Capture the cell that displays the provided text and extract its (X, Y) central coordinate. 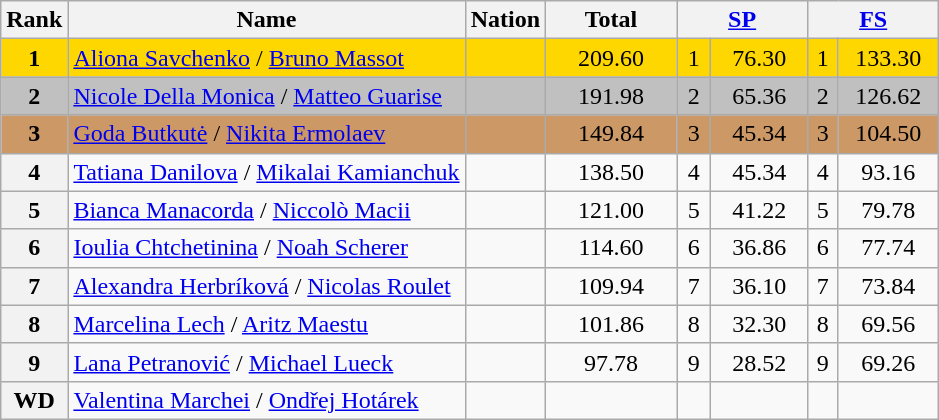
76.30 (760, 58)
Name (266, 20)
65.36 (760, 96)
SP (742, 20)
36.10 (760, 286)
Aliona Savchenko / Bruno Massot (266, 58)
41.22 (760, 210)
Bianca Manacorda / Niccolò Macii (266, 210)
101.86 (612, 324)
32.30 (760, 324)
73.84 (888, 286)
79.78 (888, 210)
Marcelina Lech / Aritz Maestu (266, 324)
93.16 (888, 172)
Valentina Marchei / Ondřej Hotárek (266, 400)
Goda Butkutė / Nikita Ermolaev (266, 134)
28.52 (760, 362)
69.56 (888, 324)
133.30 (888, 58)
126.62 (888, 96)
WD (34, 400)
69.26 (888, 362)
121.00 (612, 210)
114.60 (612, 248)
138.50 (612, 172)
Nicole Della Monica / Matteo Guarise (266, 96)
Tatiana Danilova / Mikalai Kamianchuk (266, 172)
36.86 (760, 248)
77.74 (888, 248)
Alexandra Herbríková / Nicolas Roulet (266, 286)
Nation (505, 20)
191.98 (612, 96)
FS (874, 20)
Ioulia Chtchetinina / Noah Scherer (266, 248)
97.78 (612, 362)
104.50 (888, 134)
149.84 (612, 134)
Rank (34, 20)
209.60 (612, 58)
Total (612, 20)
Lana Petranović / Michael Lueck (266, 362)
109.94 (612, 286)
